Determine the [X, Y] coordinate at the center of the cell enclosing the given text.  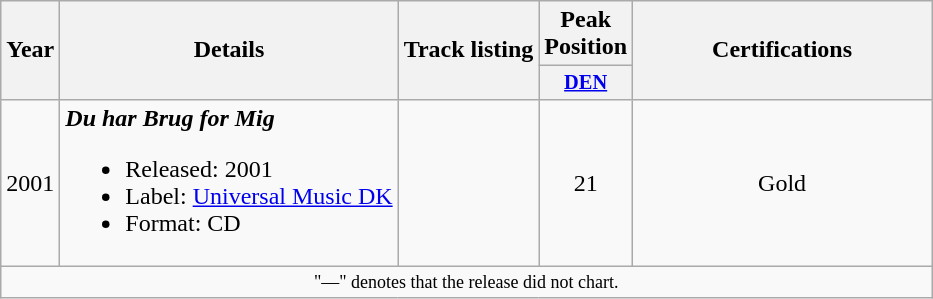
Gold [782, 182]
Certifications [782, 50]
PeakPosition [586, 34]
21 [586, 182]
Track listing [468, 50]
"—" denotes that the release did not chart. [466, 282]
DEN [586, 83]
Du har Brug for MigReleased: 2001Label: Universal Music DKFormat: CD [229, 182]
Year [30, 50]
Details [229, 50]
2001 [30, 182]
